Determine the (x, y) coordinate at the center of the cell enclosing the given text.  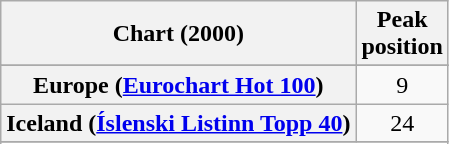
9 (402, 85)
Iceland (Íslenski Listinn Topp 40) (178, 123)
24 (402, 123)
Peakposition (402, 34)
Chart (2000) (178, 34)
Europe (Eurochart Hot 100) (178, 85)
